Return the [x, y] coordinate for the center point of the cell that contains the specified text.  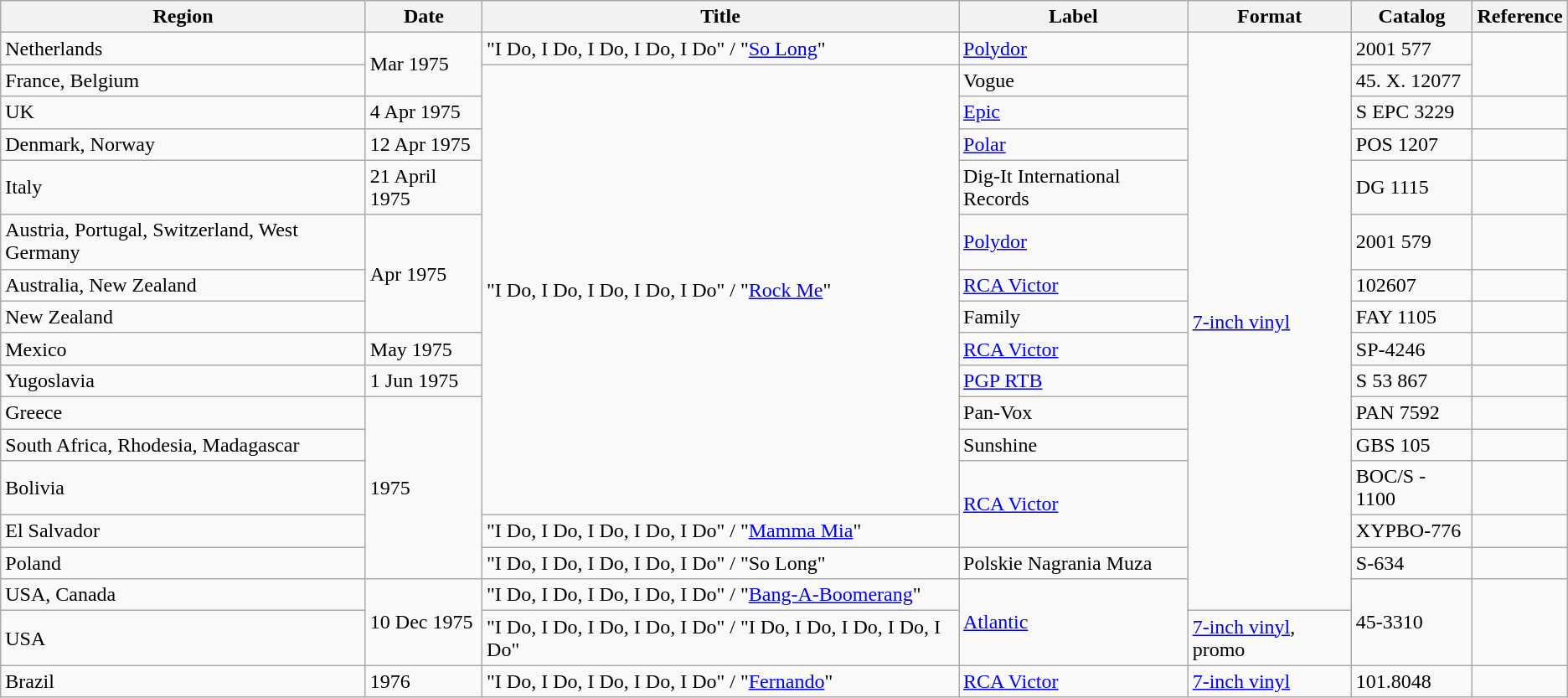
"I Do, I Do, I Do, I Do, I Do" / "Bang-A-Boomerang" [720, 595]
Family [1073, 317]
21 April 1975 [424, 188]
Atlantic [1073, 622]
101.8048 [1412, 681]
S EPC 3229 [1412, 112]
PAN 7592 [1412, 412]
102607 [1412, 285]
XYPBO-776 [1412, 531]
10 Dec 1975 [424, 622]
Greece [183, 412]
S 53 867 [1412, 380]
PGP RTB [1073, 380]
France, Belgium [183, 80]
SP-4246 [1412, 349]
45-3310 [1412, 622]
45. X. 12077 [1412, 80]
Pan-Vox [1073, 412]
POS 1207 [1412, 144]
1976 [424, 681]
Format [1270, 17]
Vogue [1073, 80]
Dig-It International Records [1073, 188]
Region [183, 17]
1 Jun 1975 [424, 380]
Apr 1975 [424, 273]
2001 577 [1412, 49]
"I Do, I Do, I Do, I Do, I Do" / "Mamma Mia" [720, 531]
GBS 105 [1412, 445]
New Zealand [183, 317]
Bolivia [183, 488]
1975 [424, 488]
DG 1115 [1412, 188]
"I Do, I Do, I Do, I Do, I Do" / "I Do, I Do, I Do, I Do, I Do" [720, 639]
Title [720, 17]
"I Do, I Do, I Do, I Do, I Do" / "Rock Me" [720, 290]
Mar 1975 [424, 65]
2001 579 [1412, 241]
El Salvador [183, 531]
UK [183, 112]
4 Apr 1975 [424, 112]
USA, Canada [183, 595]
Brazil [183, 681]
BOC/S - 1100 [1412, 488]
Australia, New Zealand [183, 285]
Epic [1073, 112]
USA [183, 639]
FAY 1105 [1412, 317]
Austria, Portugal, Switzerland, West Germany [183, 241]
Netherlands [183, 49]
Yugoslavia [183, 380]
Date [424, 17]
Mexico [183, 349]
May 1975 [424, 349]
S-634 [1412, 563]
Italy [183, 188]
Reference [1519, 17]
Sunshine [1073, 445]
7-inch vinyl, promo [1270, 639]
Polskie Nagrania Muza [1073, 563]
"I Do, I Do, I Do, I Do, I Do" / "Fernando" [720, 681]
12 Apr 1975 [424, 144]
Poland [183, 563]
South Africa, Rhodesia, Madagascar [183, 445]
Denmark, Norway [183, 144]
Label [1073, 17]
Polar [1073, 144]
Catalog [1412, 17]
